Extract the [X, Y] coordinate from the center of the cell holding the provided text.  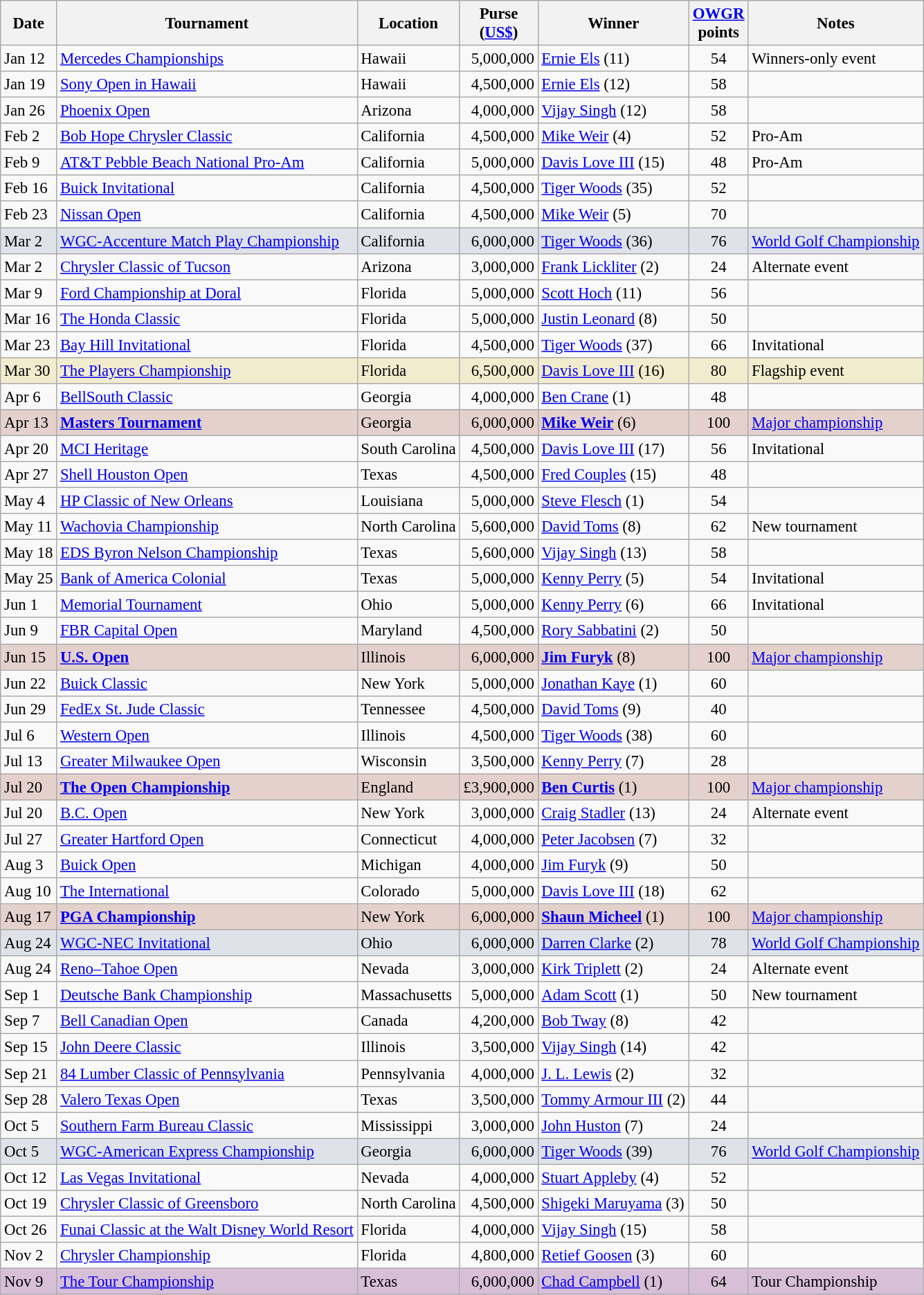
Shaun Micheel (1) [613, 917]
Buick Invitational [207, 189]
Jonathan Kaye (1) [613, 683]
Winner [613, 24]
Justin Leonard (8) [613, 318]
Mar 9 [29, 293]
Bay Hill Invitational [207, 345]
Bob Hope Chrysler Classic [207, 136]
Las Vegas Invitational [207, 1177]
Davis Love III (16) [613, 371]
John Huston (7) [613, 1125]
BellSouth Classic [207, 397]
Phoenix Open [207, 111]
Scott Hoch (11) [613, 293]
Davis Love III (17) [613, 449]
Tommy Armour III (2) [613, 1099]
Aug 3 [29, 865]
Tiger Woods (36) [613, 241]
Vijay Singh (13) [613, 553]
Purse(US$) [498, 24]
Mar 16 [29, 318]
EDS Byron Nelson Championship [207, 553]
Buick Open [207, 865]
Winners-only event [836, 59]
Retief Goosen (3) [613, 1256]
Feb 23 [29, 215]
Sep 21 [29, 1074]
South Carolina [408, 449]
HP Classic of New Orleans [207, 501]
Wisconsin [408, 761]
Mississippi [408, 1125]
Chrysler Classic of Tucson [207, 266]
The Players Championship [207, 371]
Apr 13 [29, 423]
Canada [408, 1021]
U.S. Open [207, 657]
Jan 12 [29, 59]
80 [718, 371]
Western Open [207, 735]
Mar 30 [29, 371]
Ben Crane (1) [613, 397]
Frank Lickliter (2) [613, 266]
Sep 28 [29, 1099]
Chrysler Championship [207, 1256]
4,800,000 [498, 1256]
OWGRpoints [718, 24]
Jan 26 [29, 111]
Massachusetts [408, 995]
Nov 2 [29, 1256]
Mike Weir (4) [613, 136]
Jul 27 [29, 839]
Davis Love III (18) [613, 891]
Shell Houston Open [207, 475]
£3,900,000 [498, 787]
Ernie Els (12) [613, 84]
David Toms (9) [613, 709]
Tournament [207, 24]
Nissan Open [207, 215]
Chrysler Classic of Greensboro [207, 1204]
6,500,000 [498, 371]
Oct 26 [29, 1229]
Jan 19 [29, 84]
Date [29, 24]
Vijay Singh (14) [613, 1047]
Kirk Triplett (2) [613, 969]
Peter Jacobsen (7) [613, 839]
England [408, 787]
PGA Championship [207, 917]
Tiger Woods (38) [613, 735]
Feb 16 [29, 189]
Jim Furyk (8) [613, 657]
Kenny Perry (5) [613, 579]
70 [718, 215]
Deutsche Bank Championship [207, 995]
May 18 [29, 553]
Apr 20 [29, 449]
John Deere Classic [207, 1047]
Nov 9 [29, 1281]
Sep 15 [29, 1047]
May 11 [29, 527]
Apr 6 [29, 397]
Oct 19 [29, 1204]
Wachovia Championship [207, 527]
44 [718, 1099]
FedEx St. Jude Classic [207, 709]
Jun 9 [29, 631]
Jun 22 [29, 683]
Pennsylvania [408, 1074]
Colorado [408, 891]
WGC-Accenture Match Play Championship [207, 241]
Location [408, 24]
Tour Championship [836, 1281]
May 4 [29, 501]
Kenny Perry (7) [613, 761]
Greater Hartford Open [207, 839]
J. L. Lewis (2) [613, 1074]
Vijay Singh (12) [613, 111]
Jun 15 [29, 657]
Buick Classic [207, 683]
B.C. Open [207, 813]
Steve Flesch (1) [613, 501]
The Open Championship [207, 787]
FBR Capital Open [207, 631]
Ford Championship at Doral [207, 293]
Jul 6 [29, 735]
Fred Couples (15) [613, 475]
Connecticut [408, 839]
Aug 10 [29, 891]
Apr 27 [29, 475]
Masters Tournament [207, 423]
Jim Furyk (9) [613, 865]
Tennessee [408, 709]
The Honda Classic [207, 318]
Mike Weir (5) [613, 215]
Bell Canadian Open [207, 1021]
Mercedes Championships [207, 59]
Tiger Woods (39) [613, 1151]
Greater Milwaukee Open [207, 761]
David Toms (8) [613, 527]
Notes [836, 24]
WGC-NEC Invitational [207, 943]
Maryland [408, 631]
Oct 12 [29, 1177]
Louisiana [408, 501]
Ben Curtis (1) [613, 787]
Kenny Perry (6) [613, 605]
Adam Scott (1) [613, 995]
Sep 1 [29, 995]
Reno–Tahoe Open [207, 969]
Mar 23 [29, 345]
Chad Campbell (1) [613, 1281]
4,200,000 [498, 1021]
The Tour Championship [207, 1281]
Feb 2 [29, 136]
Sep 7 [29, 1021]
Sony Open in Hawaii [207, 84]
Rory Sabbatini (2) [613, 631]
Bob Tway (8) [613, 1021]
Davis Love III (15) [613, 163]
The International [207, 891]
28 [718, 761]
Tiger Woods (37) [613, 345]
Stuart Appleby (4) [613, 1177]
MCI Heritage [207, 449]
Craig Stadler (13) [613, 813]
Valero Texas Open [207, 1099]
Feb 9 [29, 163]
Jun 29 [29, 709]
WGC-American Express Championship [207, 1151]
May 25 [29, 579]
Vijay Singh (15) [613, 1229]
84 Lumber Classic of Pennsylvania [207, 1074]
Southern Farm Bureau Classic [207, 1125]
78 [718, 943]
40 [718, 709]
Tiger Woods (35) [613, 189]
Jul 13 [29, 761]
Shigeki Maruyama (3) [613, 1204]
Jun 1 [29, 605]
Mike Weir (6) [613, 423]
Funai Classic at the Walt Disney World Resort [207, 1229]
64 [718, 1281]
Flagship event [836, 371]
Memorial Tournament [207, 605]
Darren Clarke (2) [613, 943]
Ernie Els (11) [613, 59]
Michigan [408, 865]
AT&T Pebble Beach National Pro-Am [207, 163]
Aug 17 [29, 917]
Bank of America Colonial [207, 579]
